Extract the (x, y) coordinate from the center of the cell holding the provided text.  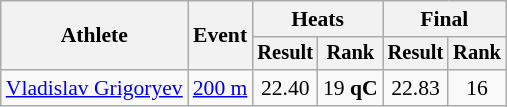
Vladislav Grigoryev (94, 88)
22.40 (285, 88)
200 m (220, 88)
22.83 (416, 88)
Heats (317, 19)
Athlete (94, 36)
Final (444, 19)
16 (477, 88)
Event (220, 36)
19 qC (350, 88)
